Return [X, Y] of the center of cell containing provided text 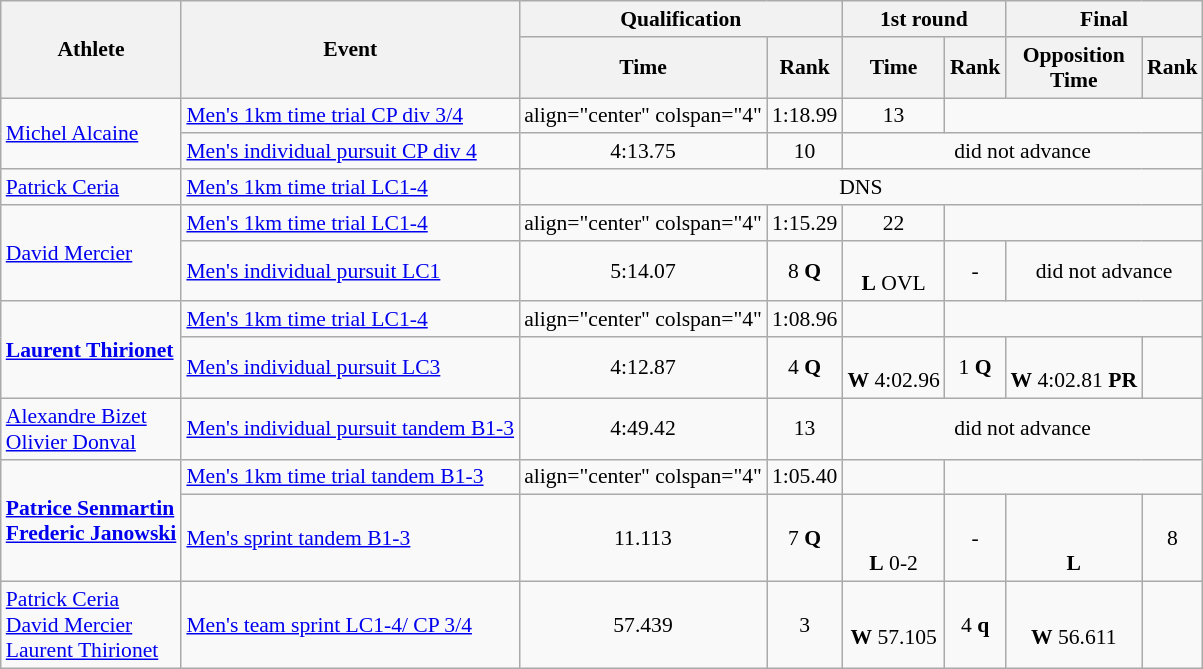
11.113 [643, 538]
Men's individual pursuit tandem B1-3 [350, 428]
1:08.96 [804, 320]
1:15.29 [804, 223]
10 [804, 152]
7 Q [804, 538]
1st round [924, 19]
David Mercier [92, 254]
4:13.75 [643, 152]
Men's 1km time trial CP div 3/4 [350, 116]
DNS [860, 187]
Qualification [680, 19]
8 [1172, 538]
Men's 1km time trial tandem B1-3 [350, 477]
W 57.105 [893, 626]
4:49.42 [643, 428]
4:12.87 [643, 368]
Men's sprint tandem B1-3 [350, 538]
3 [804, 626]
L 0-2 [893, 538]
5:14.07 [643, 270]
Michel Alcaine [92, 134]
L [1074, 538]
OppositionTime [1074, 68]
Men's individual pursuit LC3 [350, 368]
Athlete [92, 50]
Laurent Thirionet [92, 350]
L OVL [893, 270]
Men's team sprint LC1-4/ CP 3/4 [350, 626]
1 Q [976, 368]
1:18.99 [804, 116]
W 4:02.96 [893, 368]
Final [1104, 19]
22 [893, 223]
8 Q [804, 270]
4 Q [804, 368]
Patrick Ceria David Mercier Laurent Thirionet [92, 626]
Patrice Senmartin Frederic Janowski [92, 520]
W 56.611 [1074, 626]
Event [350, 50]
W 4:02.81 PR [1074, 368]
1:05.40 [804, 477]
Men's individual pursuit LC1 [350, 270]
57.439 [643, 626]
Men's individual pursuit CP div 4 [350, 152]
Patrick Ceria [92, 187]
Alexandre Bizet Olivier Donval [92, 428]
4 q [976, 626]
